Detect which cell encompasses the target text, then output its (x, y) center coordinate. 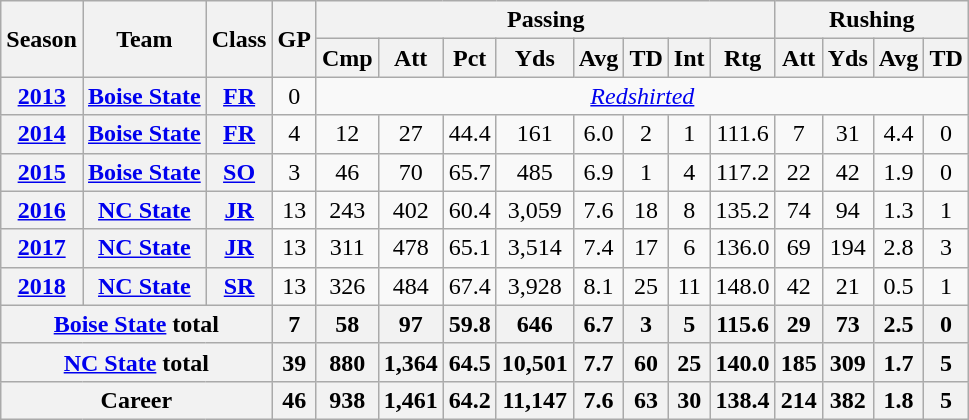
478 (410, 248)
2 (646, 134)
94 (848, 210)
64.2 (470, 400)
2017 (42, 248)
484 (410, 286)
4.4 (898, 134)
1.8 (898, 400)
18 (646, 210)
138.4 (742, 400)
1.9 (898, 172)
44.4 (470, 134)
63 (646, 400)
2015 (42, 172)
97 (410, 324)
60 (646, 362)
Class (239, 39)
73 (848, 324)
65.1 (470, 248)
8 (689, 210)
1,461 (410, 400)
115.6 (742, 324)
2014 (42, 134)
NC State total (136, 362)
2.8 (898, 248)
1.7 (898, 362)
17 (646, 248)
402 (410, 210)
10,501 (534, 362)
Redshirted (642, 96)
111.6 (742, 134)
117.2 (742, 172)
214 (798, 400)
39 (294, 362)
31 (848, 134)
6.9 (598, 172)
148.0 (742, 286)
30 (689, 400)
1,364 (410, 362)
485 (534, 172)
Team (144, 39)
69 (798, 248)
60.4 (470, 210)
11 (689, 286)
29 (798, 324)
Rushing (872, 20)
6.0 (598, 134)
938 (347, 400)
326 (347, 286)
135.2 (742, 210)
3,928 (534, 286)
6.7 (598, 324)
2.5 (898, 324)
11,147 (534, 400)
7.4 (598, 248)
382 (848, 400)
Cmp (347, 58)
21 (848, 286)
880 (347, 362)
3,514 (534, 248)
Rtg (742, 58)
194 (848, 248)
SO (239, 172)
65.7 (470, 172)
8.1 (598, 286)
311 (347, 248)
2016 (42, 210)
70 (410, 172)
SR (239, 286)
6 (689, 248)
646 (534, 324)
Passing (546, 20)
185 (798, 362)
58 (347, 324)
74 (798, 210)
59.8 (470, 324)
243 (347, 210)
2018 (42, 286)
136.0 (742, 248)
140.0 (742, 362)
67.4 (470, 286)
2013 (42, 96)
64.5 (470, 362)
12 (347, 134)
0.5 (898, 286)
Season (42, 39)
22 (798, 172)
Pct (470, 58)
3,059 (534, 210)
7.7 (598, 362)
161 (534, 134)
309 (848, 362)
27 (410, 134)
GP (294, 39)
Career (136, 400)
1.3 (898, 210)
Int (689, 58)
Boise State total (136, 324)
